Identify which cell holds the provided text, then report its (x, y) central coordinate. 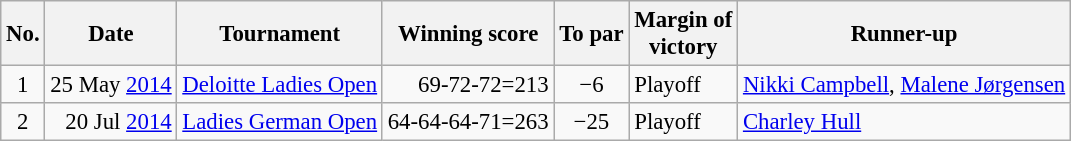
Date (111, 34)
Ladies German Open (280, 122)
Margin ofvictory (684, 34)
25 May 2014 (111, 85)
Winning score (468, 34)
1 (23, 85)
Charley Hull (904, 122)
No. (23, 34)
−25 (592, 122)
To par (592, 34)
64-64-64-71=263 (468, 122)
−6 (592, 85)
Nikki Campbell, Malene Jørgensen (904, 85)
Runner-up (904, 34)
Tournament (280, 34)
20 Jul 2014 (111, 122)
2 (23, 122)
Deloitte Ladies Open (280, 85)
69-72-72=213 (468, 85)
